Return the (x, y) coordinate for the center point of the cell that contains the specified text.  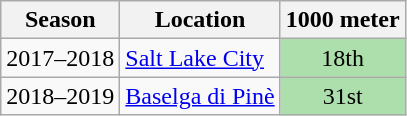
Location (200, 20)
Baselga di Pinè (200, 96)
2018–2019 (60, 96)
1000 meter (342, 20)
31st (342, 96)
Salt Lake City (200, 58)
18th (342, 58)
Season (60, 20)
2017–2018 (60, 58)
